Return (x, y) of the center of cell containing provided text 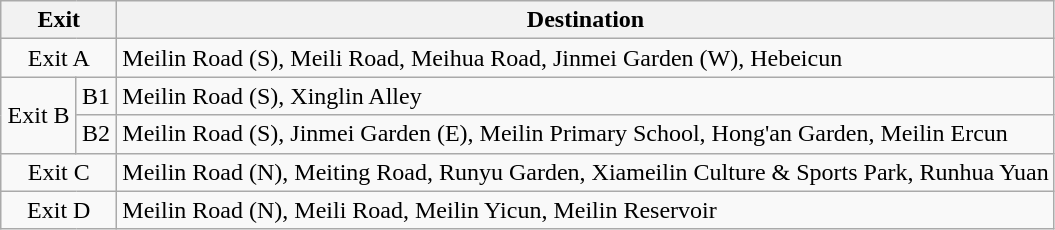
Exit A (59, 58)
Exit B (39, 115)
Destination (586, 20)
Exit D (59, 210)
Meilin Road (S), Meili Road, Meihua Road, Jinmei Garden (W), Hebeicun (586, 58)
Exit (59, 20)
Meilin Road (N), Meiting Road, Runyu Garden, Xiameilin Culture & Sports Park, Runhua Yuan (586, 172)
Meilin Road (N), Meili Road, Meilin Yicun, Meilin Reservoir (586, 210)
B2 (96, 134)
Meilin Road (S), Xinglin Alley (586, 96)
B1 (96, 96)
Exit C (59, 172)
Meilin Road (S), Jinmei Garden (E), Meilin Primary School, Hong'an Garden, Meilin Ercun (586, 134)
